For the text-containing cell, return its midpoint in [X, Y] coordinate format. 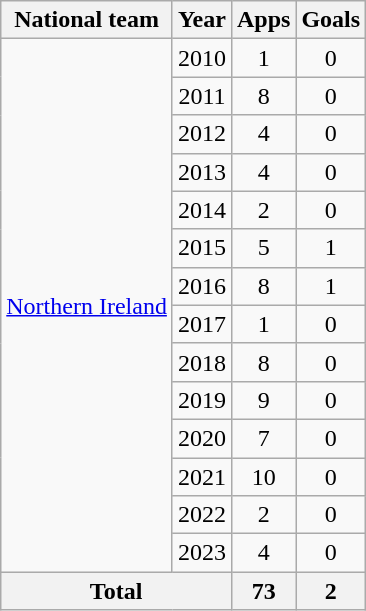
7 [263, 438]
10 [263, 477]
2018 [202, 362]
National team [87, 20]
2017 [202, 324]
2020 [202, 438]
Apps [263, 20]
2013 [202, 172]
Goals [331, 20]
Year [202, 20]
2015 [202, 248]
2019 [202, 400]
2011 [202, 96]
2016 [202, 286]
9 [263, 400]
2010 [202, 58]
2021 [202, 477]
2014 [202, 210]
Total [116, 591]
Northern Ireland [87, 306]
2023 [202, 553]
5 [263, 248]
73 [263, 591]
2022 [202, 515]
2012 [202, 134]
